Capture the cell that displays the provided text and extract its [X, Y] central coordinate. 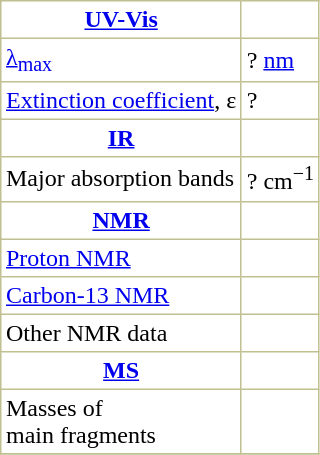
MS [122, 370]
λmax [122, 60]
? [280, 101]
Major absorption bands [122, 179]
Extinction coefficient, ε [122, 101]
Other NMR data [122, 333]
IR [122, 139]
NMR [122, 220]
? nm [280, 60]
Masses of main fragments [122, 421]
Proton NMR [122, 258]
? cm−1 [280, 179]
Carbon-13 NMR [122, 295]
UV-Vis [122, 20]
